Identify which cell holds the provided text, then report its (X, Y) central coordinate. 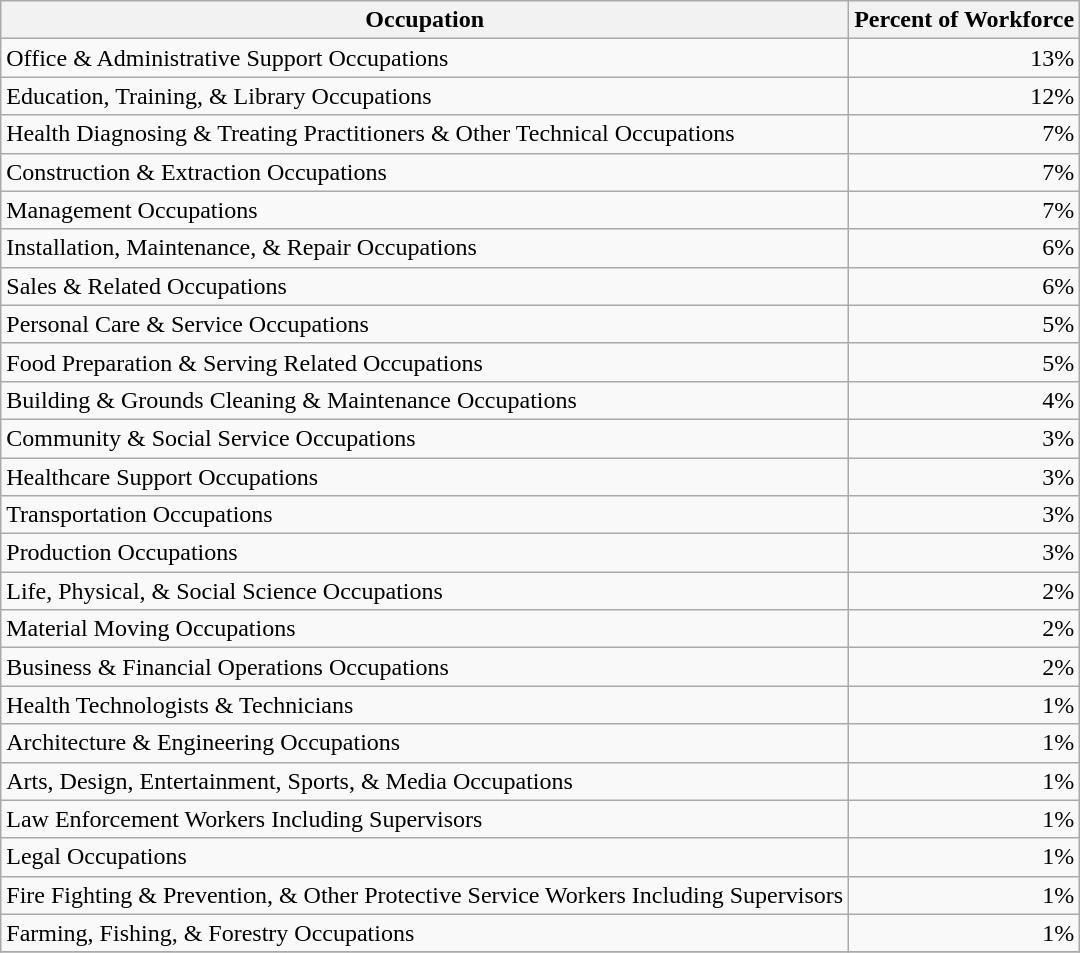
Health Diagnosing & Treating Practitioners & Other Technical Occupations (425, 134)
Education, Training, & Library Occupations (425, 96)
Architecture & Engineering Occupations (425, 743)
Occupation (425, 20)
Management Occupations (425, 210)
Legal Occupations (425, 857)
Building & Grounds Cleaning & Maintenance Occupations (425, 400)
Community & Social Service Occupations (425, 438)
Healthcare Support Occupations (425, 477)
12% (964, 96)
Law Enforcement Workers Including Supervisors (425, 819)
13% (964, 58)
Farming, Fishing, & Forestry Occupations (425, 933)
Percent of Workforce (964, 20)
Production Occupations (425, 553)
Installation, Maintenance, & Repair Occupations (425, 248)
Personal Care & Service Occupations (425, 324)
Office & Administrative Support Occupations (425, 58)
Material Moving Occupations (425, 629)
Arts, Design, Entertainment, Sports, & Media Occupations (425, 781)
Business & Financial Operations Occupations (425, 667)
Health Technologists & Technicians (425, 705)
Fire Fighting & Prevention, & Other Protective Service Workers Including Supervisors (425, 895)
4% (964, 400)
Life, Physical, & Social Science Occupations (425, 591)
Transportation Occupations (425, 515)
Food Preparation & Serving Related Occupations (425, 362)
Sales & Related Occupations (425, 286)
Construction & Extraction Occupations (425, 172)
